Detect which cell encompasses the target text, then output its (x, y) center coordinate. 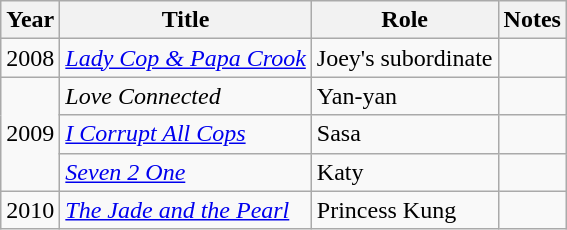
Year (30, 20)
Love Connected (186, 96)
I Corrupt All Cops (186, 134)
Sasa (404, 134)
Notes (532, 20)
Role (404, 20)
The Jade and the Pearl (186, 210)
Yan-yan (404, 96)
Princess Kung (404, 210)
Lady Cop & Papa Crook (186, 58)
Joey's subordinate (404, 58)
Seven 2 One (186, 172)
2008 (30, 58)
2009 (30, 134)
Katy (404, 172)
2010 (30, 210)
Title (186, 20)
